Output the (X, Y) coordinate of the center of the cell containing the given text.  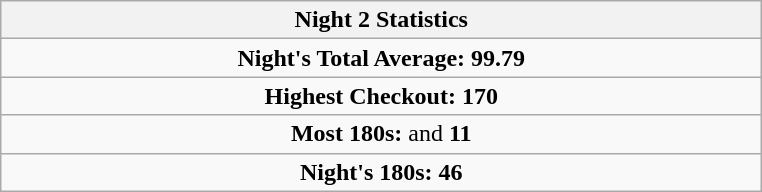
Night's 180s: 46 (382, 172)
Night 2 Statistics (382, 20)
Most 180s: and 11 (382, 134)
Night's Total Average: 99.79 (382, 58)
Highest Checkout: 170 (382, 96)
